Scan for the cell matching the given text and deliver its [X, Y] coordinate at center. 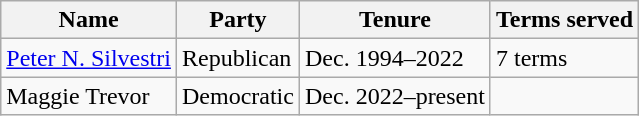
Democratic [238, 96]
Terms served [564, 20]
Peter N. Silvestri [89, 58]
7 terms [564, 58]
Party [238, 20]
Tenure [394, 20]
Dec. 1994–2022 [394, 58]
Maggie Trevor [89, 96]
Dec. 2022–present [394, 96]
Republican [238, 58]
Name [89, 20]
